Detect which cell encompasses the target text, then output its [x, y] center coordinate. 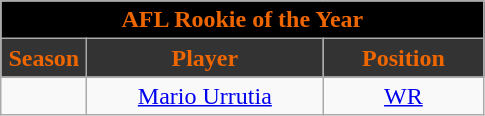
WR [404, 96]
Season [44, 58]
AFL Rookie of the Year [242, 20]
Position [404, 58]
Player [205, 58]
Mario Urrutia [205, 96]
